Capture the cell that displays the provided text and extract its [x, y] central coordinate. 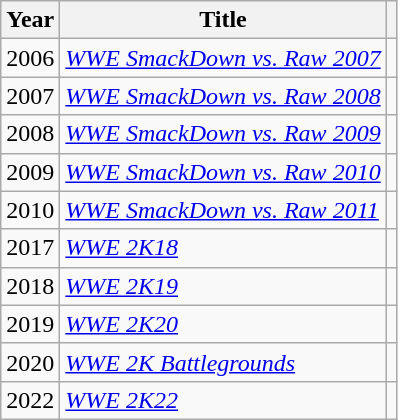
WWE SmackDown vs. Raw 2009 [223, 134]
2010 [30, 210]
2020 [30, 362]
2008 [30, 134]
WWE SmackDown vs. Raw 2007 [223, 58]
2006 [30, 58]
WWE SmackDown vs. Raw 2011 [223, 210]
Year [30, 20]
WWE SmackDown vs. Raw 2010 [223, 172]
WWE 2K22 [223, 400]
2009 [30, 172]
WWE 2K20 [223, 324]
WWE SmackDown vs. Raw 2008 [223, 96]
WWE 2K Battlegrounds [223, 362]
2022 [30, 400]
2019 [30, 324]
Title [223, 20]
WWE 2K18 [223, 248]
2017 [30, 248]
WWE 2K19 [223, 286]
2018 [30, 286]
2007 [30, 96]
